Identify which cell holds the provided text, then report its (x, y) central coordinate. 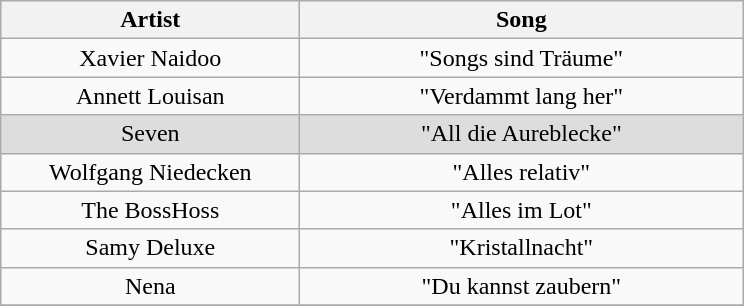
"Verdammt lang her" (522, 96)
Seven (150, 134)
"Kristallnacht" (522, 248)
The BossHoss (150, 210)
"Alles relativ" (522, 172)
Samy Deluxe (150, 248)
Artist (150, 20)
Wolfgang Niedecken (150, 172)
Nena (150, 286)
"Alles im Lot" (522, 210)
Xavier Naidoo (150, 58)
"Du kannst zaubern" (522, 286)
Annett Louisan (150, 96)
Song (522, 20)
"All die Aureblecke" (522, 134)
"Songs sind Träume" (522, 58)
